Find where the given text appears and provide that cell's center as [X, Y] coordinate. 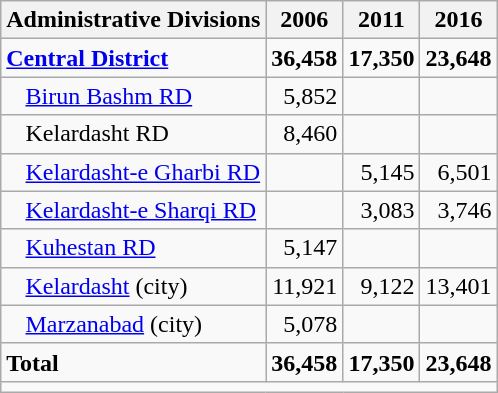
Birun Bashm RD [134, 96]
5,147 [304, 248]
2011 [382, 20]
Kuhestan RD [134, 248]
Kelardasht RD [134, 134]
9,122 [382, 286]
Kelardasht-e Gharbi RD [134, 172]
Central District [134, 58]
5,078 [304, 324]
3,746 [458, 210]
Kelardasht (city) [134, 286]
13,401 [458, 286]
3,083 [382, 210]
8,460 [304, 134]
5,145 [382, 172]
Administrative Divisions [134, 20]
2006 [304, 20]
Marzanabad (city) [134, 324]
2016 [458, 20]
11,921 [304, 286]
5,852 [304, 96]
Total [134, 362]
Kelardasht-e Sharqi RD [134, 210]
6,501 [458, 172]
